Output the (X, Y) coordinate of the center of the cell containing the given text.  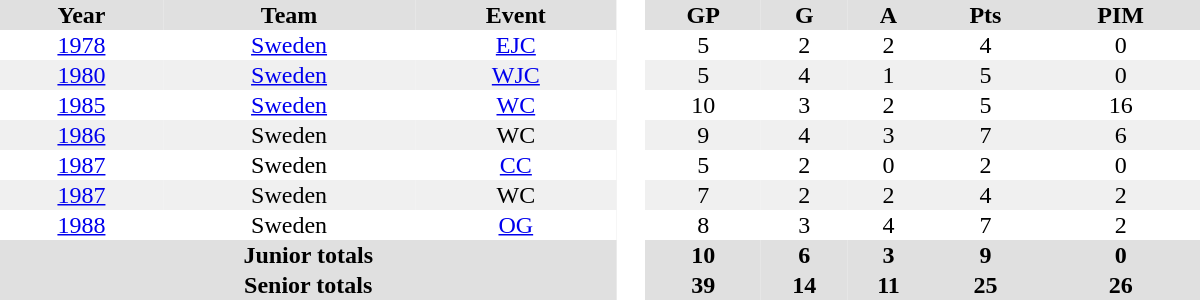
Pts (986, 15)
11 (888, 285)
16 (1120, 105)
OG (516, 225)
Year (82, 15)
G (804, 15)
Event (516, 15)
GP (703, 15)
CC (516, 165)
WJC (516, 75)
1985 (82, 105)
8 (703, 225)
26 (1120, 285)
1978 (82, 45)
Junior totals (308, 255)
1 (888, 75)
1988 (82, 225)
1986 (82, 135)
14 (804, 285)
EJC (516, 45)
A (888, 15)
25 (986, 285)
Team (289, 15)
1980 (82, 75)
Senior totals (308, 285)
PIM (1120, 15)
39 (703, 285)
